Provide the [X, Y] coordinate of the cell's center where the given text is located.  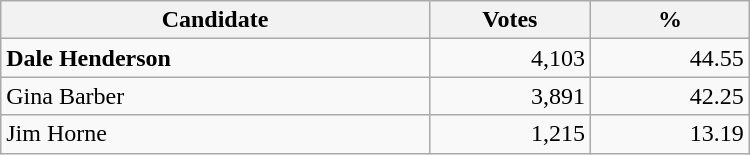
42.25 [670, 96]
Jim Horne [215, 134]
% [670, 20]
4,103 [510, 58]
Gina Barber [215, 96]
1,215 [510, 134]
44.55 [670, 58]
3,891 [510, 96]
Dale Henderson [215, 58]
Candidate [215, 20]
Votes [510, 20]
13.19 [670, 134]
